Detect which cell encompasses the target text, then output its (x, y) center coordinate. 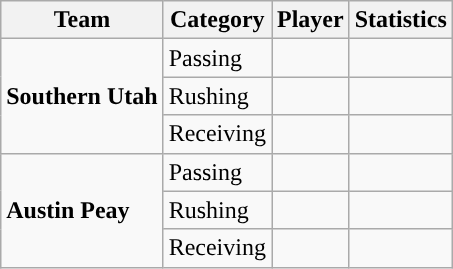
Player (311, 20)
Category (217, 20)
Statistics (400, 20)
Austin Peay (82, 210)
Southern Utah (82, 96)
Team (82, 20)
